Search for the cell housing the specified text and yield its [x, y] center coordinate. 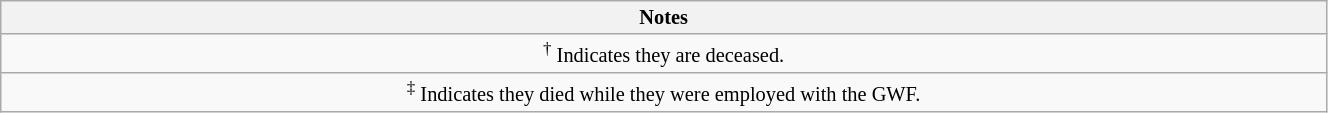
† Indicates they are deceased. [664, 54]
Notes [664, 17]
‡ Indicates they died while they were employed with the GWF. [664, 92]
